For the text-containing cell, return its midpoint in [x, y] coordinate format. 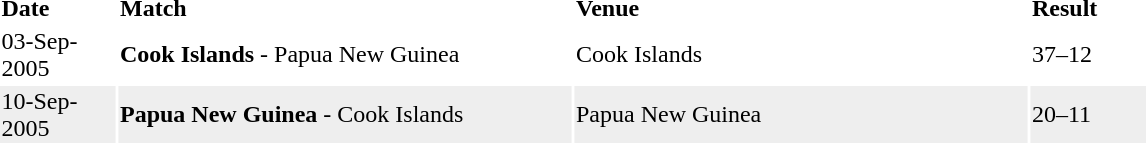
10-Sep-2005 [58, 114]
Cook Islands - Papua New Guinea [344, 54]
Papua New Guinea [800, 114]
Cook Islands [800, 54]
20–11 [1088, 114]
37–12 [1088, 54]
Papua New Guinea - Cook Islands [344, 114]
03-Sep-2005 [58, 54]
